Detect which cell encompasses the target text, then output its [x, y] center coordinate. 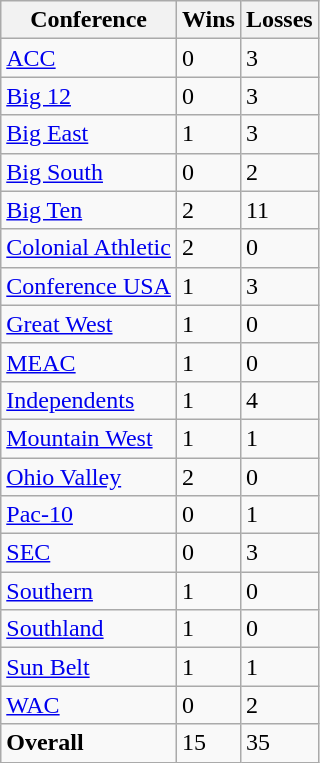
Big Ten [89, 210]
Big 12 [89, 96]
Pac-10 [89, 515]
Big South [89, 172]
Overall [89, 743]
35 [279, 743]
Mountain West [89, 438]
Losses [279, 20]
Independents [89, 400]
SEC [89, 553]
Wins [208, 20]
Sun Belt [89, 667]
Great West [89, 324]
Southern [89, 591]
15 [208, 743]
Colonial Athletic [89, 248]
Conference [89, 20]
Ohio Valley [89, 477]
4 [279, 400]
WAC [89, 705]
Conference USA [89, 286]
11 [279, 210]
Big East [89, 134]
MEAC [89, 362]
ACC [89, 58]
Southland [89, 629]
